Capture the cell that displays the provided text and extract its [X, Y] central coordinate. 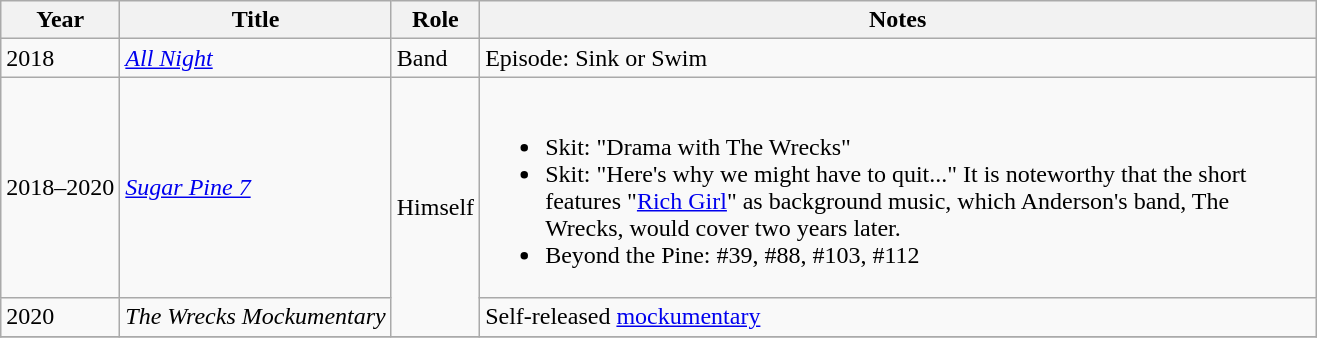
The Wrecks Mockumentary [256, 317]
2018 [60, 58]
2020 [60, 317]
Himself [435, 206]
Band [435, 58]
Title [256, 20]
All Night [256, 58]
Notes [898, 20]
Year [60, 20]
Episode: Sink or Swim [898, 58]
2018–2020 [60, 188]
Role [435, 20]
Self-released mockumentary [898, 317]
Sugar Pine 7 [256, 188]
